Output the [X, Y] coordinate of the center of the cell containing the given text.  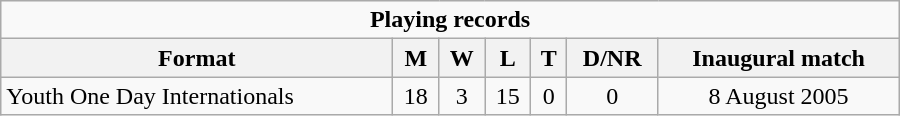
W [462, 58]
3 [462, 96]
Youth One Day Internationals [197, 96]
15 [508, 96]
L [508, 58]
D/NR [612, 58]
8 August 2005 [778, 96]
Format [197, 58]
M [416, 58]
18 [416, 96]
T [549, 58]
Inaugural match [778, 58]
Playing records [450, 20]
